Locate the cell with the specified text and output its (X, Y) center coordinate. 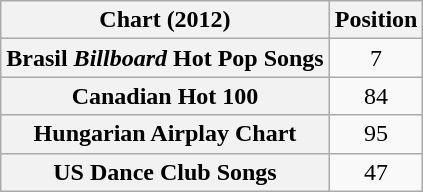
84 (376, 96)
95 (376, 134)
Hungarian Airplay Chart (165, 134)
47 (376, 172)
Chart (2012) (165, 20)
Brasil Billboard Hot Pop Songs (165, 58)
Position (376, 20)
US Dance Club Songs (165, 172)
Canadian Hot 100 (165, 96)
7 (376, 58)
